Pinpoint the cell where the given text exists, returning its (X, Y) midpoint coordinate. 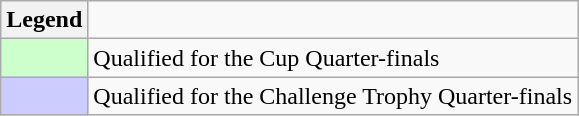
Qualified for the Cup Quarter-finals (333, 58)
Qualified for the Challenge Trophy Quarter-finals (333, 96)
Legend (44, 20)
